Return (x, y) of the center of cell containing provided text 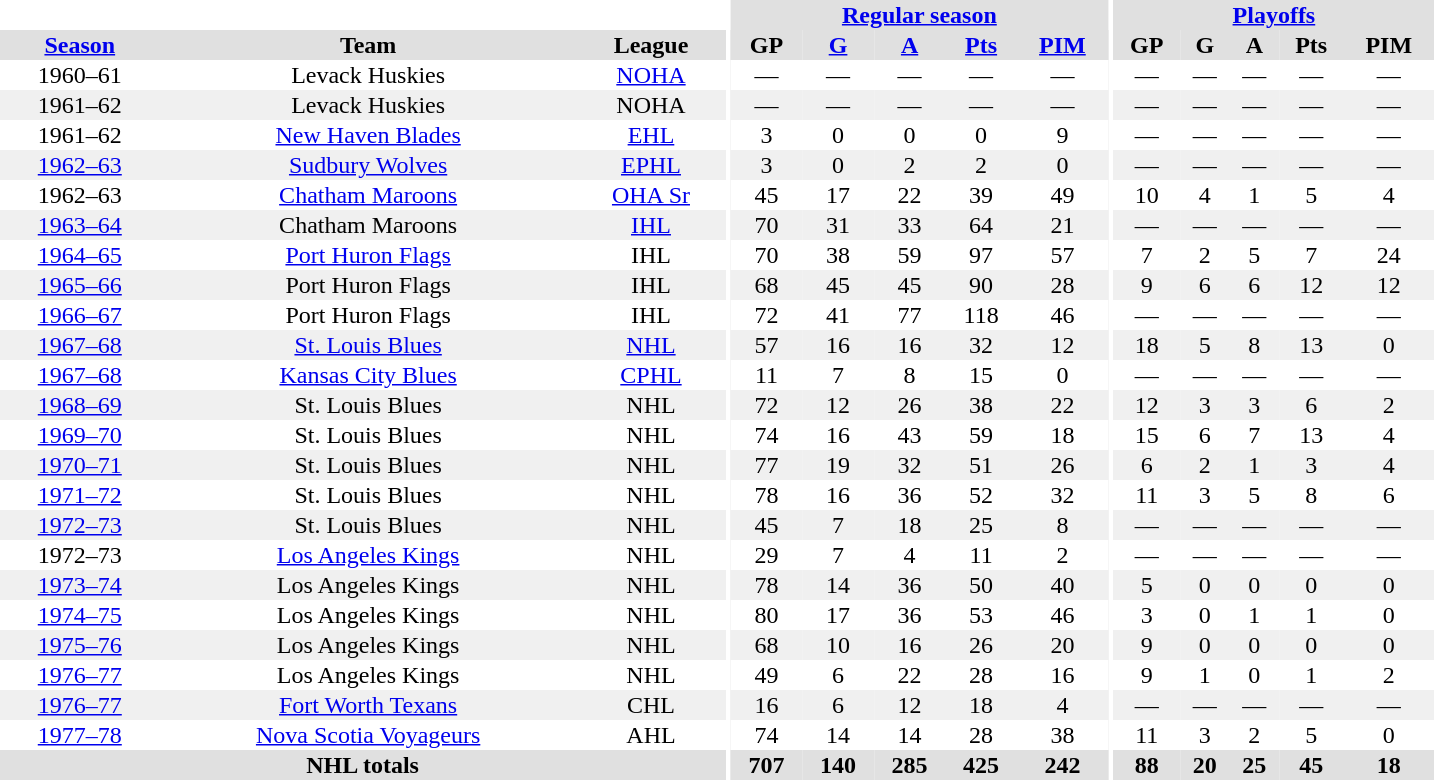
425 (981, 765)
19 (838, 465)
31 (838, 225)
90 (981, 285)
CPHL (652, 375)
41 (838, 315)
1975–76 (80, 645)
88 (1146, 765)
1973–74 (80, 585)
NHL totals (362, 765)
AHL (652, 735)
Season (80, 45)
Team (368, 45)
40 (1062, 585)
Nova Scotia Voyageurs (368, 735)
80 (767, 615)
51 (981, 465)
39 (981, 195)
24 (1388, 255)
118 (981, 315)
1971–72 (80, 495)
140 (838, 765)
50 (981, 585)
1964–65 (80, 255)
EPHL (652, 165)
707 (767, 765)
EHL (652, 135)
Sudbury Wolves (368, 165)
1969–70 (80, 435)
CHL (652, 705)
53 (981, 615)
1960–61 (80, 75)
21 (1062, 225)
1968–69 (80, 405)
33 (910, 225)
97 (981, 255)
1966–67 (80, 315)
1974–75 (80, 615)
Kansas City Blues (368, 375)
1977–78 (80, 735)
Regular season (920, 15)
1970–71 (80, 465)
242 (1062, 765)
29 (767, 555)
1963–64 (80, 225)
OHA Sr (652, 195)
52 (981, 495)
285 (910, 765)
1965–66 (80, 285)
43 (910, 435)
New Haven Blades (368, 135)
64 (981, 225)
League (652, 45)
Fort Worth Texans (368, 705)
Playoffs (1274, 15)
